Capture the cell that displays the provided text and extract its [X, Y] central coordinate. 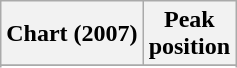
Peakposition [189, 34]
Chart (2007) [72, 34]
